Search for the cell housing the specified text and yield its [X, Y] center coordinate. 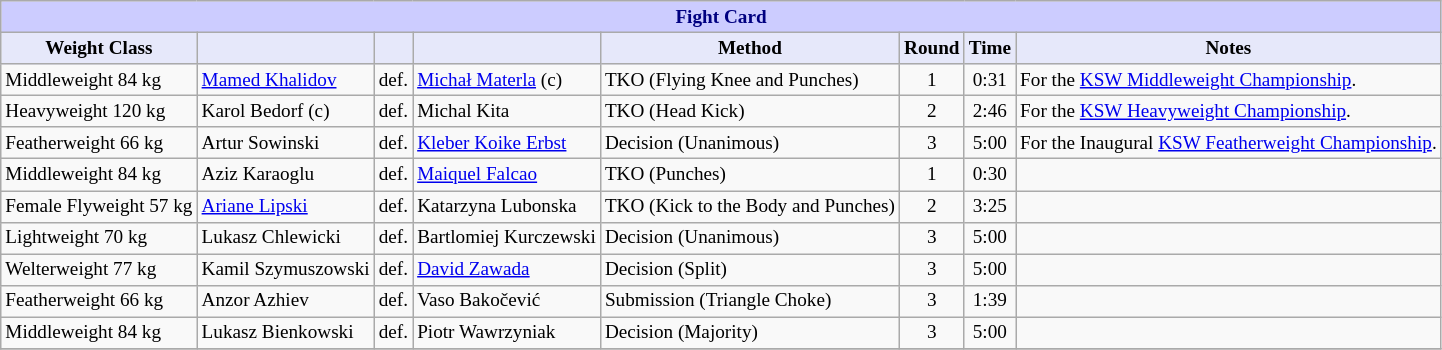
Decision (Split) [750, 270]
Weight Class [99, 48]
Ariane Lipski [286, 206]
0:31 [990, 80]
Lukasz Bienkowski [286, 333]
Karol Bedorf (c) [286, 111]
Time [990, 48]
Welterweight 77 kg [99, 270]
Notes [1229, 48]
Lukasz Chlewicki [286, 238]
Bartlomiej Kurczewski [507, 238]
Anzor Azhiev [286, 301]
Mamed Khalidov [286, 80]
Kleber Koike Erbst [507, 143]
TKO (Flying Knee and Punches) [750, 80]
Decision (Majority) [750, 333]
TKO (Punches) [750, 175]
Maiquel Falcao [507, 175]
Michał Materla (c) [507, 80]
TKO (Head Kick) [750, 111]
For the Inaugural KSW Featherweight Championship. [1229, 143]
Submission (Triangle Choke) [750, 301]
2:46 [990, 111]
Method [750, 48]
Piotr Wawrzyniak [507, 333]
Vaso Bakočević [507, 301]
Heavyweight 120 kg [99, 111]
For the KSW Heavyweight Championship. [1229, 111]
3:25 [990, 206]
For the KSW Middleweight Championship. [1229, 80]
Fight Card [722, 17]
Aziz Karaoglu [286, 175]
TKO (Kick to the Body and Punches) [750, 206]
Artur Sowinski [286, 143]
Female Flyweight 57 kg [99, 206]
David Zawada [507, 270]
Michal Kita [507, 111]
Kamil Szymuszowski [286, 270]
1:39 [990, 301]
Lightweight 70 kg [99, 238]
Katarzyna Lubonska [507, 206]
Round [932, 48]
0:30 [990, 175]
